Find where the given text appears and provide that cell's center as (X, Y) coordinate. 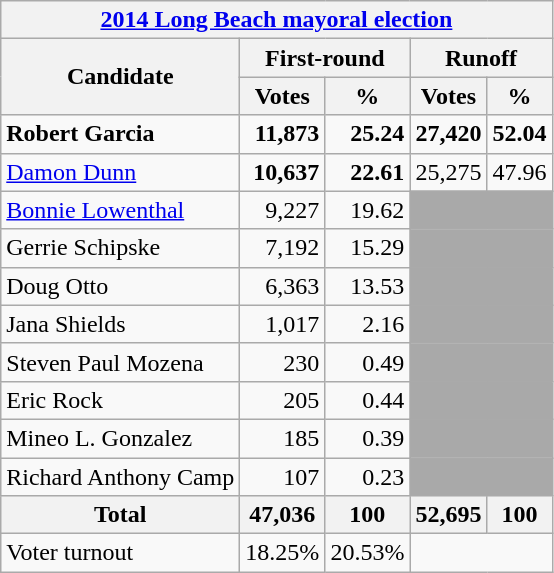
Bonnie Lowenthal (120, 210)
13.53 (368, 286)
First-round (325, 58)
25.24 (368, 134)
47.96 (520, 172)
25,275 (448, 172)
9,227 (282, 210)
1,017 (282, 324)
27,420 (448, 134)
Candidate (120, 77)
Eric Rock (120, 400)
22.61 (368, 172)
0.39 (368, 438)
Total (120, 515)
Damon Dunn (120, 172)
11,873 (282, 134)
18.25% (282, 553)
205 (282, 400)
6,363 (282, 286)
Voter turnout (120, 553)
10,637 (282, 172)
2.16 (368, 324)
19.62 (368, 210)
15.29 (368, 248)
Mineo L. Gonzalez (120, 438)
185 (282, 438)
Steven Paul Mozena (120, 362)
Gerrie Schipske (120, 248)
Richard Anthony Camp (120, 477)
Runoff (481, 58)
230 (282, 362)
Doug Otto (120, 286)
52,695 (448, 515)
47,036 (282, 515)
Robert Garcia (120, 134)
107 (282, 477)
Jana Shields (120, 324)
0.49 (368, 362)
20.53% (368, 553)
0.44 (368, 400)
0.23 (368, 477)
52.04 (520, 134)
2014 Long Beach mayoral election (276, 20)
7,192 (282, 248)
